Search for the cell housing the specified text and yield its [x, y] center coordinate. 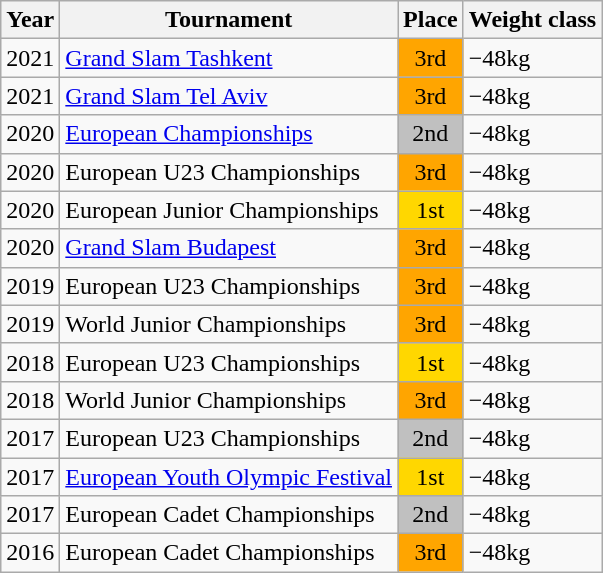
Tournament [229, 20]
Grand Slam Tashkent [229, 58]
Grand Slam Tel Aviv [229, 96]
2016 [30, 553]
Place [431, 20]
Year [30, 20]
Weight class [532, 20]
Grand Slam Budapest [229, 248]
European Championships [229, 134]
European Youth Olympic Festival [229, 477]
European Junior Championships [229, 210]
